Pinpoint the cell where the given text exists, returning its [X, Y] midpoint coordinate. 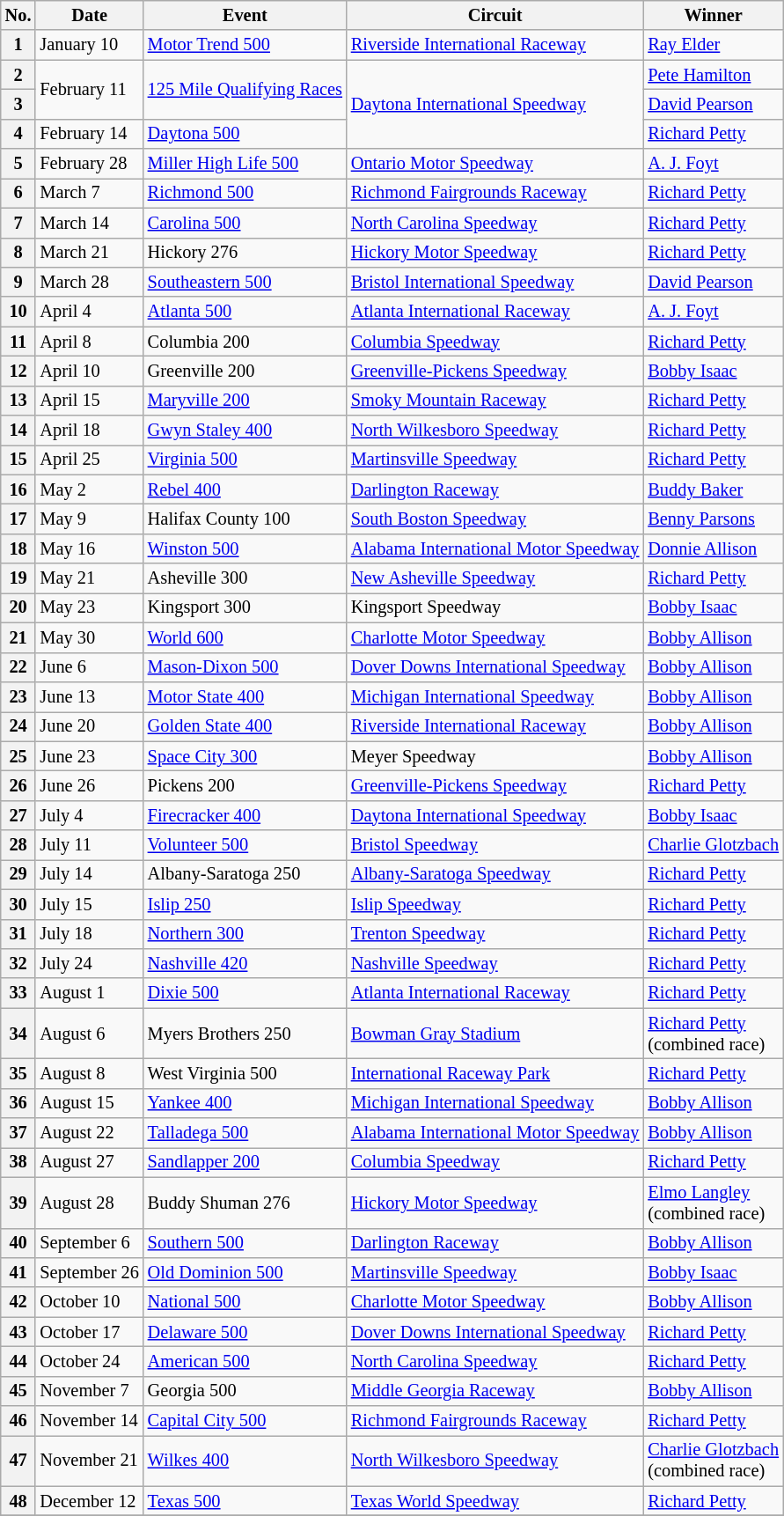
Myers Brothers 250 [245, 1034]
24 [18, 726]
Pickens 200 [245, 785]
Gwyn Staley 400 [245, 431]
Carolina 500 [245, 223]
4 [18, 134]
June 6 [89, 667]
7 [18, 223]
Charlie Glotzbach (combined race) [713, 1461]
November 21 [89, 1461]
August 15 [89, 1103]
July 14 [89, 874]
Winner [713, 15]
Charlie Glotzbach [713, 845]
37 [18, 1133]
19 [18, 578]
June 26 [89, 785]
October 17 [89, 1332]
Georgia 500 [245, 1391]
National 500 [245, 1302]
Dixie 500 [245, 993]
August 8 [89, 1073]
January 10 [89, 45]
41 [18, 1272]
June 23 [89, 756]
44 [18, 1361]
15 [18, 460]
6 [18, 193]
Bristol International Speedway [495, 282]
August 1 [89, 993]
May 2 [89, 489]
Northern 300 [245, 934]
39 [18, 1203]
No. [18, 15]
43 [18, 1332]
July 15 [89, 904]
Greenville 200 [245, 371]
Nashville 420 [245, 963]
Wilkes 400 [245, 1461]
28 [18, 845]
Winston 500 [245, 548]
Yankee 400 [245, 1103]
April 4 [89, 312]
Rebel 400 [245, 489]
Donnie Allison [713, 548]
April 25 [89, 460]
14 [18, 431]
Capital City 500 [245, 1421]
Hickory 276 [245, 253]
July 18 [89, 934]
Halifax County 100 [245, 519]
March 14 [89, 223]
Miller High Life 500 [245, 164]
Texas World Speedway [495, 1501]
40 [18, 1243]
December 12 [89, 1501]
Bristol Speedway [495, 845]
Mason-Dixon 500 [245, 667]
2 [18, 75]
West Virginia 500 [245, 1073]
31 [18, 934]
21 [18, 637]
April 10 [89, 371]
Buddy Shuman 276 [245, 1203]
18 [18, 548]
Richmond 500 [245, 193]
April 18 [89, 431]
3 [18, 104]
Ontario Motor Speedway [495, 164]
Islip 250 [245, 904]
March 7 [89, 193]
June 13 [89, 696]
May 16 [89, 548]
World 600 [245, 637]
Kingsport 300 [245, 607]
March 28 [89, 282]
Bowman Gray Stadium [495, 1034]
48 [18, 1501]
February 28 [89, 164]
Circuit [495, 15]
34 [18, 1034]
May 23 [89, 607]
May 21 [89, 578]
Trenton Speedway [495, 934]
10 [18, 312]
36 [18, 1103]
August 27 [89, 1162]
Smoky Mountain Raceway [495, 401]
August 22 [89, 1133]
Sandlapper 200 [245, 1162]
May 30 [89, 637]
45 [18, 1391]
Elmo Langley (combined race) [713, 1203]
July 11 [89, 845]
Asheville 300 [245, 578]
35 [18, 1073]
25 [18, 756]
42 [18, 1302]
Delaware 500 [245, 1332]
October 10 [89, 1302]
April 8 [89, 342]
Middle Georgia Raceway [495, 1391]
Virginia 500 [245, 460]
1 [18, 45]
Daytona 500 [245, 134]
Motor State 400 [245, 696]
March 21 [89, 253]
Richard Petty (combined race) [713, 1034]
Firecracker 400 [245, 815]
August 6 [89, 1034]
American 500 [245, 1361]
33 [18, 993]
Southeastern 500 [245, 282]
November 7 [89, 1391]
Volunteer 500 [245, 845]
August 28 [89, 1203]
8 [18, 253]
September 26 [89, 1272]
Motor Trend 500 [245, 45]
Islip Speedway [495, 904]
30 [18, 904]
September 6 [89, 1243]
International Raceway Park [495, 1073]
13 [18, 401]
Maryville 200 [245, 401]
June 20 [89, 726]
16 [18, 489]
Benny Parsons [713, 519]
20 [18, 607]
February 11 [89, 90]
November 14 [89, 1421]
Buddy Baker [713, 489]
Texas 500 [245, 1501]
Ray Elder [713, 45]
South Boston Speedway [495, 519]
Albany-Saratoga Speedway [495, 874]
October 24 [89, 1361]
Albany-Saratoga 250 [245, 874]
22 [18, 667]
12 [18, 371]
Meyer Speedway [495, 756]
Event [245, 15]
23 [18, 696]
July 4 [89, 815]
Kingsport Speedway [495, 607]
May 9 [89, 519]
Old Dominion 500 [245, 1272]
Nashville Speedway [495, 963]
Date [89, 15]
26 [18, 785]
Talladega 500 [245, 1133]
47 [18, 1461]
February 14 [89, 134]
Space City 300 [245, 756]
Golden State 400 [245, 726]
New Asheville Speedway [495, 578]
125 Mile Qualifying Races [245, 90]
Southern 500 [245, 1243]
July 24 [89, 963]
32 [18, 963]
29 [18, 874]
11 [18, 342]
17 [18, 519]
5 [18, 164]
27 [18, 815]
April 15 [89, 401]
Columbia 200 [245, 342]
9 [18, 282]
46 [18, 1421]
Pete Hamilton [713, 75]
Atlanta 500 [245, 312]
38 [18, 1162]
